Identify which cell holds the provided text, then report its [X, Y] central coordinate. 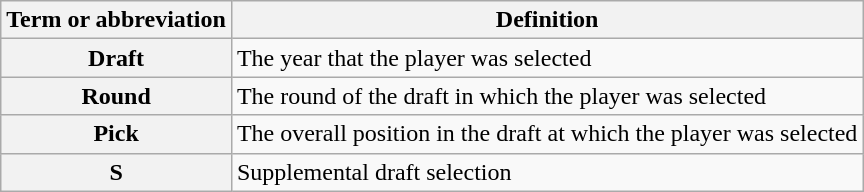
The round of the draft in which the player was selected [547, 96]
Supplemental draft selection [547, 172]
Pick [116, 134]
Draft [116, 58]
The overall position in the draft at which the player was selected [547, 134]
Round [116, 96]
Term or abbreviation [116, 20]
S [116, 172]
Definition [547, 20]
The year that the player was selected [547, 58]
